Extract the (x, y) coordinate from the center of the cell holding the provided text.  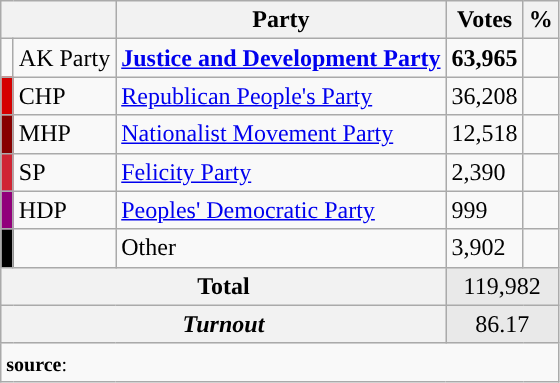
Party (281, 20)
source: (280, 362)
AK Party (64, 58)
Other (281, 248)
SP (64, 172)
Total (224, 286)
Nationalist Movement Party (281, 134)
3,902 (484, 248)
63,965 (484, 58)
12,518 (484, 134)
MHP (64, 134)
Justice and Development Party (281, 58)
2,390 (484, 172)
% (540, 20)
Turnout (224, 324)
HDP (64, 210)
36,208 (484, 96)
Votes (484, 20)
Felicity Party (281, 172)
Republican People's Party (281, 96)
999 (484, 210)
Peoples' Democratic Party (281, 210)
86.17 (502, 324)
119,982 (502, 286)
CHP (64, 96)
